Return the [x, y] coordinate for the center point of the cell that contains the specified text.  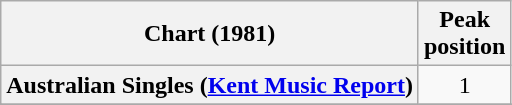
Chart (1981) [210, 34]
Peakposition [464, 34]
Australian Singles (Kent Music Report) [210, 85]
1 [464, 85]
